Provide the (x, y) coordinate of the cell's center where the given text is located.  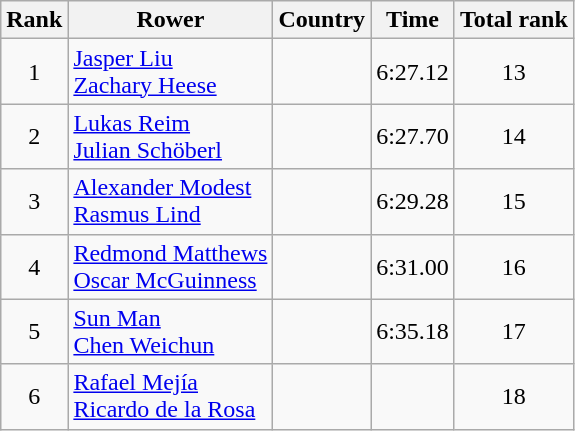
3 (34, 202)
Rower (170, 20)
Alexander ModestRasmus Lind (170, 202)
6:27.70 (413, 136)
17 (514, 332)
14 (514, 136)
6:35.18 (413, 332)
1 (34, 72)
Jasper LiuZachary Heese (170, 72)
15 (514, 202)
16 (514, 266)
Country (322, 20)
Redmond MatthewsOscar McGuinness (170, 266)
2 (34, 136)
Sun ManChen Weichun (170, 332)
Lukas ReimJulian Schöberl (170, 136)
Total rank (514, 20)
Rafael MejíaRicardo de la Rosa (170, 396)
Time (413, 20)
4 (34, 266)
6:31.00 (413, 266)
6:29.28 (413, 202)
13 (514, 72)
6 (34, 396)
18 (514, 396)
Rank (34, 20)
5 (34, 332)
6:27.12 (413, 72)
